Identify which cell holds the provided text, then report its [x, y] central coordinate. 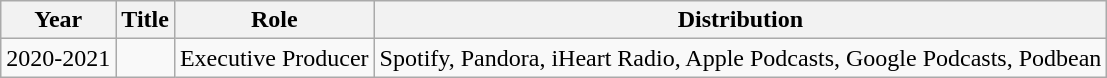
Executive Producer [274, 58]
Role [274, 20]
Year [58, 20]
Spotify, Pandora, iHeart Radio, Apple Podcasts, Google Podcasts, Podbean [740, 58]
2020-2021 [58, 58]
Distribution [740, 20]
Title [146, 20]
